Locate the cell with the specified text and output its (X, Y) center coordinate. 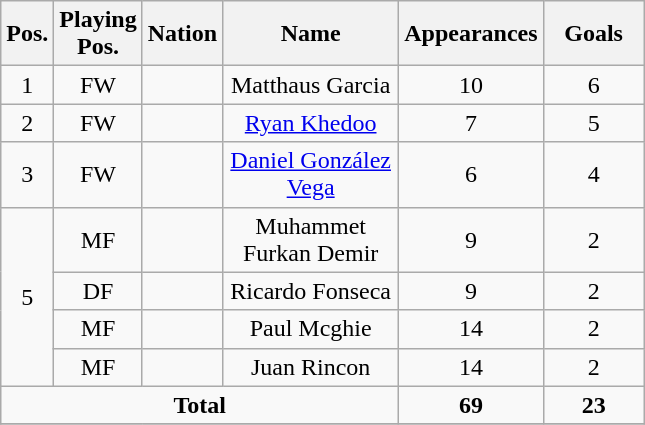
3 (28, 174)
1 (28, 85)
Muhammet Furkan Demir (311, 240)
Appearances (471, 34)
Pos. (28, 34)
Paul Mcghie (311, 329)
69 (471, 405)
Playing Pos. (98, 34)
Ryan Khedoo (311, 123)
7 (471, 123)
DF (98, 291)
Nation (182, 34)
Ricardo Fonseca (311, 291)
Name (311, 34)
4 (594, 174)
Juan Rincon (311, 367)
23 (594, 405)
Total (200, 405)
Daniel González Vega (311, 174)
10 (471, 85)
Matthaus Garcia (311, 85)
Goals (594, 34)
